Output the [X, Y] coordinate of the center of the cell containing the given text.  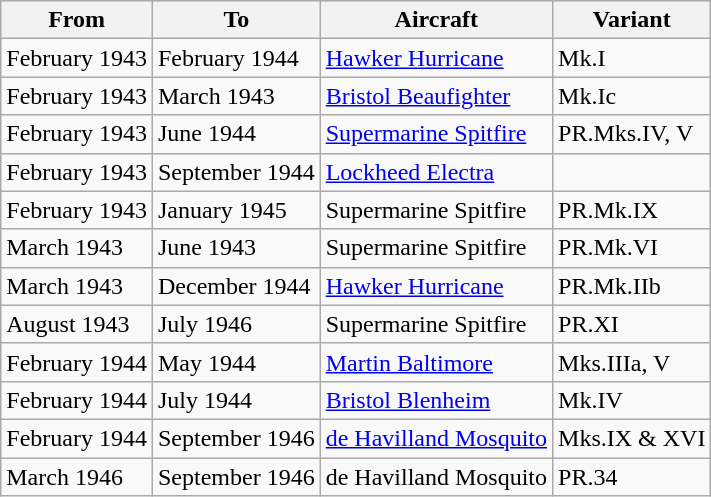
PR.XI [632, 324]
Bristol Beaufighter [436, 96]
Mks.IIIa, V [632, 362]
To [236, 20]
March 1946 [77, 477]
July 1946 [236, 324]
September 1944 [236, 172]
Mk.IV [632, 400]
PR.34 [632, 477]
Mks.IX & XVI [632, 438]
Lockheed Electra [436, 172]
June 1943 [236, 248]
December 1944 [236, 286]
PR.Mks.IV, V [632, 134]
January 1945 [236, 210]
May 1944 [236, 362]
June 1944 [236, 134]
Bristol Blenheim [436, 400]
PR.Mk.VI [632, 248]
Mk.Ic [632, 96]
Variant [632, 20]
PR.Mk.IIb [632, 286]
Martin Baltimore [436, 362]
July 1944 [236, 400]
Aircraft [436, 20]
August 1943 [77, 324]
From [77, 20]
PR.Mk.IX [632, 210]
Mk.I [632, 58]
